For the text-containing cell, return its midpoint in [x, y] coordinate format. 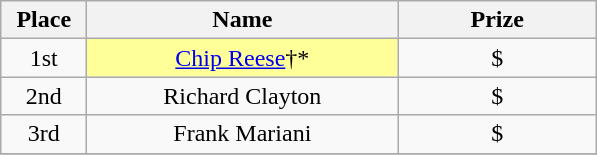
2nd [44, 96]
Frank Mariani [242, 134]
Name [242, 20]
Chip Reese†* [242, 58]
Place [44, 20]
3rd [44, 134]
Richard Clayton [242, 96]
Prize [498, 20]
1st [44, 58]
